Scan for the cell matching the given text and deliver its (X, Y) coordinate at center. 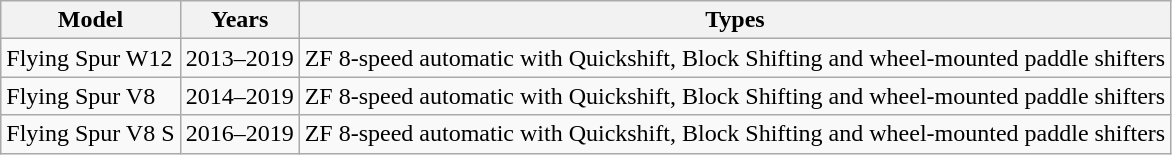
Flying Spur V8 S (90, 134)
Model (90, 20)
Flying Spur V8 (90, 96)
2016–2019 (240, 134)
2014–2019 (240, 96)
Years (240, 20)
2013–2019 (240, 58)
Flying Spur W12 (90, 58)
Types (735, 20)
